Pinpoint the cell where the given text exists, returning its [X, Y] midpoint coordinate. 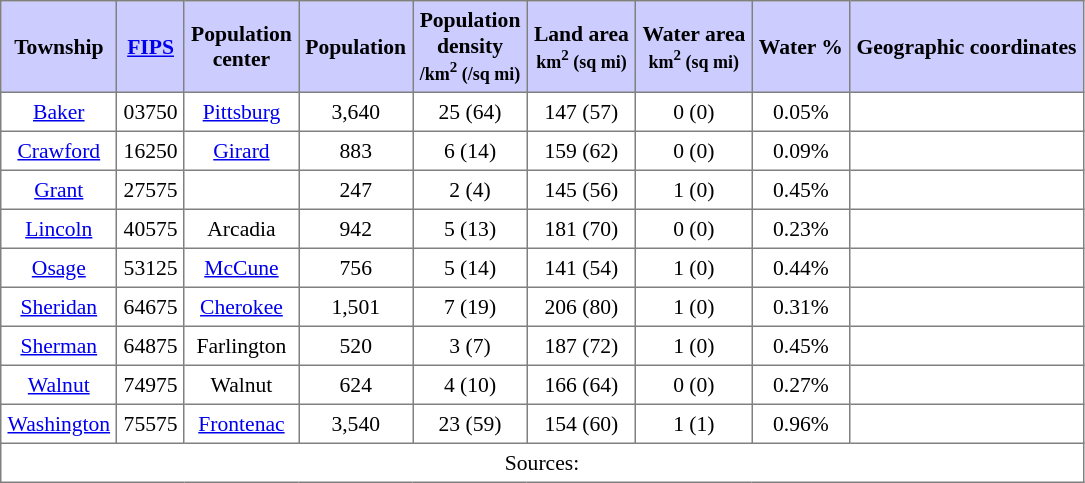
27575 [150, 190]
74975 [150, 384]
942 [356, 228]
75575 [150, 424]
Populationdensity/km2 (/sq mi) [470, 47]
181 (70) [581, 228]
64675 [150, 306]
0.31% [801, 306]
McCune [241, 268]
Sheridan [59, 306]
Baker [59, 112]
624 [356, 384]
1,501 [356, 306]
756 [356, 268]
Land areakm2 (sq mi) [581, 47]
247 [356, 190]
16250 [150, 150]
0.96% [801, 424]
Arcadia [241, 228]
Sources: [542, 462]
25 (64) [470, 112]
7 (19) [470, 306]
6 (14) [470, 150]
Township [59, 47]
154 (60) [581, 424]
Washington [59, 424]
206 (80) [581, 306]
4 (10) [470, 384]
3,540 [356, 424]
Populationcenter [241, 47]
Girard [241, 150]
187 (72) [581, 346]
FIPS [150, 47]
5 (13) [470, 228]
Osage [59, 268]
0.27% [801, 384]
0.44% [801, 268]
Sherman [59, 346]
0.23% [801, 228]
5 (14) [470, 268]
Frontenac [241, 424]
Farlington [241, 346]
40575 [150, 228]
53125 [150, 268]
Population [356, 47]
3 (7) [470, 346]
Crawford [59, 150]
145 (56) [581, 190]
0.09% [801, 150]
23 (59) [470, 424]
883 [356, 150]
1 (1) [694, 424]
0.05% [801, 112]
64875 [150, 346]
166 (64) [581, 384]
Geographic coordinates [967, 47]
Pittsburg [241, 112]
141 (54) [581, 268]
Water % [801, 47]
Water areakm2 (sq mi) [694, 47]
Lincoln [59, 228]
03750 [150, 112]
3,640 [356, 112]
159 (62) [581, 150]
520 [356, 346]
Grant [59, 190]
147 (57) [581, 112]
2 (4) [470, 190]
Cherokee [241, 306]
